Scan for the cell matching the given text and deliver its (x, y) coordinate at center. 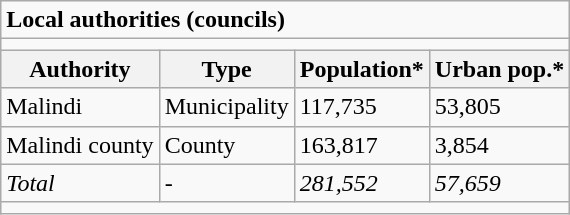
Authority (80, 69)
Population* (362, 69)
Local authorities (councils) (286, 20)
117,735 (362, 107)
163,817 (362, 145)
281,552 (362, 183)
Type (226, 69)
53,805 (499, 107)
3,854 (499, 145)
Malindi county (80, 145)
Urban pop.* (499, 69)
Municipality (226, 107)
Total (80, 183)
- (226, 183)
Malindi (80, 107)
County (226, 145)
57,659 (499, 183)
